Provide the (x, y) coordinate of the cell's center where the given text is located.  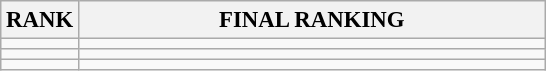
RANK (40, 20)
FINAL RANKING (312, 20)
